Determine the (X, Y) coordinate at the center of the cell enclosing the given text.  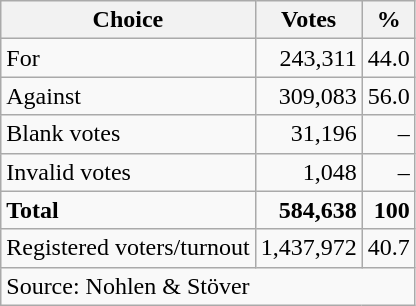
Invalid votes (128, 172)
Votes (308, 20)
31,196 (308, 134)
Against (128, 96)
Registered voters/turnout (128, 248)
584,638 (308, 210)
56.0 (388, 96)
1,437,972 (308, 248)
% (388, 20)
Source: Nohlen & Stöver (208, 286)
Total (128, 210)
100 (388, 210)
For (128, 58)
309,083 (308, 96)
243,311 (308, 58)
1,048 (308, 172)
44.0 (388, 58)
Blank votes (128, 134)
Choice (128, 20)
40.7 (388, 248)
